For the text-containing cell, return its midpoint in (X, Y) coordinate format. 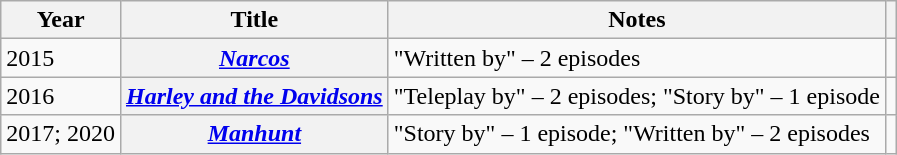
"Story by" – 1 episode; "Written by" – 2 episodes (636, 134)
Narcos (254, 58)
"Teleplay by" – 2 episodes; "Story by" – 1 episode (636, 96)
Manhunt (254, 134)
Notes (636, 20)
Year (61, 20)
"Written by" – 2 episodes (636, 58)
Title (254, 20)
2017; 2020 (61, 134)
2015 (61, 58)
2016 (61, 96)
Harley and the Davidsons (254, 96)
